Extract the [X, Y] coordinate from the center of the cell holding the provided text.  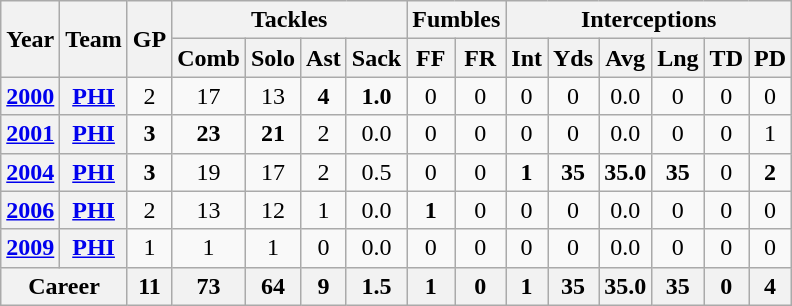
Team [94, 39]
Lng [678, 58]
Avg [626, 58]
TD [726, 58]
2001 [30, 134]
Career [64, 286]
Sack [376, 58]
73 [209, 286]
Tackles [290, 20]
2006 [30, 210]
19 [209, 172]
FR [480, 58]
2009 [30, 248]
Yds [574, 58]
Year [30, 39]
21 [272, 134]
FF [431, 58]
Ast [324, 58]
Interceptions [649, 20]
23 [209, 134]
PD [770, 58]
1.5 [376, 286]
64 [272, 286]
11 [149, 286]
0.5 [376, 172]
2000 [30, 96]
9 [324, 286]
1.0 [376, 96]
Comb [209, 58]
Fumbles [456, 20]
12 [272, 210]
Solo [272, 58]
2004 [30, 172]
GP [149, 39]
Int [527, 58]
